From the cell containing the given text, extract its center point as (X, Y) coordinate. 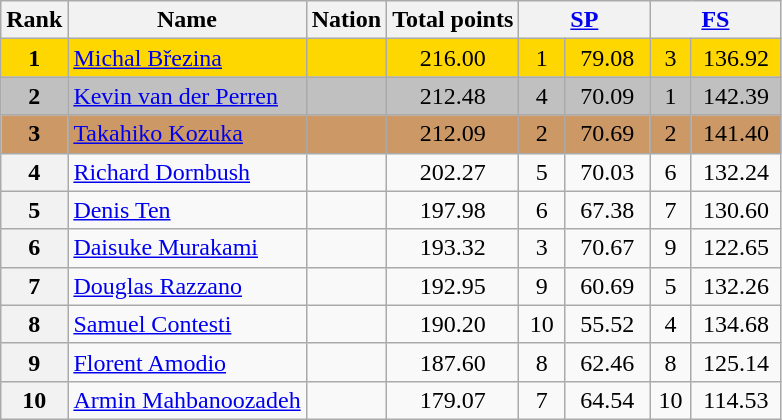
Total points (453, 20)
79.08 (608, 58)
70.03 (608, 172)
Rank (34, 20)
132.26 (736, 286)
212.09 (453, 134)
122.65 (736, 248)
SP (584, 20)
Florent Amodio (187, 362)
187.60 (453, 362)
193.32 (453, 248)
Samuel Contesti (187, 324)
Daisuke Murakami (187, 248)
179.07 (453, 400)
130.60 (736, 210)
55.52 (608, 324)
Denis Ten (187, 210)
67.38 (608, 210)
202.27 (453, 172)
Name (187, 20)
60.69 (608, 286)
142.39 (736, 96)
197.98 (453, 210)
134.68 (736, 324)
62.46 (608, 362)
70.69 (608, 134)
Michal Březina (187, 58)
216.00 (453, 58)
64.54 (608, 400)
114.53 (736, 400)
136.92 (736, 58)
Nation (346, 20)
141.40 (736, 134)
212.48 (453, 96)
Takahiko Kozuka (187, 134)
70.67 (608, 248)
70.09 (608, 96)
125.14 (736, 362)
Douglas Razzano (187, 286)
Kevin van der Perren (187, 96)
FS (716, 20)
192.95 (453, 286)
190.20 (453, 324)
132.24 (736, 172)
Richard Dornbush (187, 172)
Armin Mahbanoozadeh (187, 400)
